Detect which cell encompasses the target text, then output its [X, Y] center coordinate. 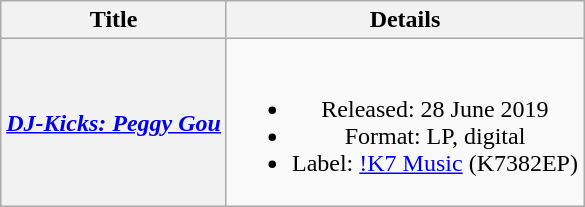
DJ-Kicks: Peggy Gou [114, 122]
Details [404, 20]
Released: 28 June 2019Format: LP, digitalLabel: !K7 Music (K7382EP) [404, 122]
Title [114, 20]
